Find where the given text appears and provide that cell's center as (X, Y) coordinate. 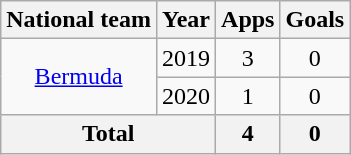
1 (248, 96)
2020 (186, 96)
Total (108, 134)
3 (248, 58)
4 (248, 134)
Bermuda (79, 77)
Apps (248, 20)
2019 (186, 58)
National team (79, 20)
Goals (315, 20)
Year (186, 20)
